Determine the [X, Y] coordinate at the center of the cell enclosing the given text.  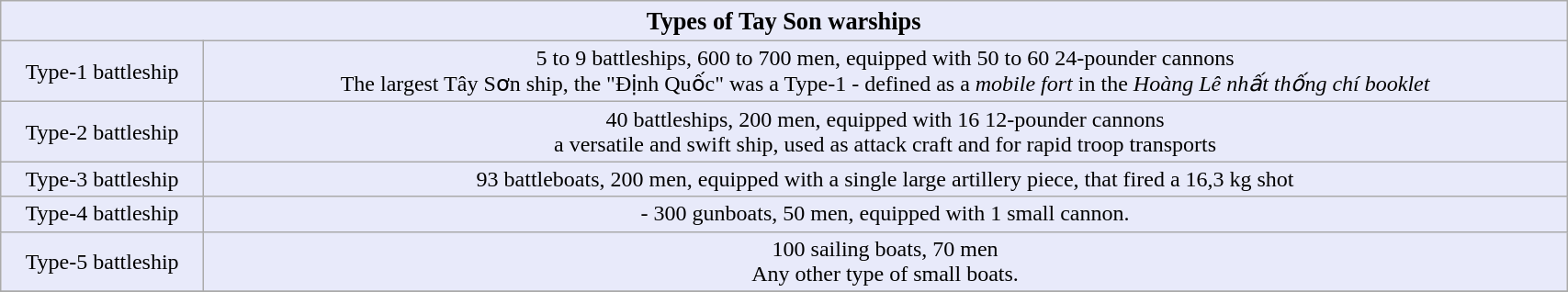
Types of Tay Son warships [784, 21]
100 sailing boats, 70 menAny other type of small boats. [885, 261]
93 battleboats, 200 men, equipped with a single large artillery piece, that fired a 16,3 kg shot [885, 179]
Type-3 battleship [103, 179]
Type-5 battleship [103, 261]
40 battleships, 200 men, equipped with 16 12-pounder cannonsa versatile and swift ship, used as attack craft and for rapid troop transports [885, 132]
- 300 gunboats, 50 men, equipped with 1 small cannon. [885, 214]
Type-1 battleship [103, 72]
Type-2 battleship [103, 132]
Type-4 battleship [103, 214]
